Output the [X, Y] coordinate of the center of the cell containing the given text.  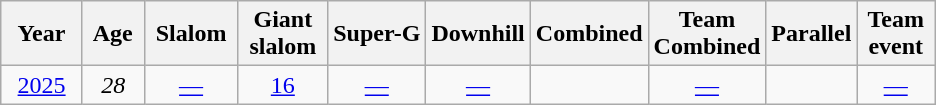
28 [113, 85]
Combined [589, 34]
Super-G [377, 34]
Year [42, 34]
2025 [42, 85]
Giant slalom [283, 34]
16 [283, 85]
TeamCombined [707, 34]
Parallel [812, 34]
Downhill [478, 34]
Age [113, 34]
Team event [896, 34]
Slalom [191, 34]
